Return the [X, Y] coordinate for the center point of the cell that contains the specified text.  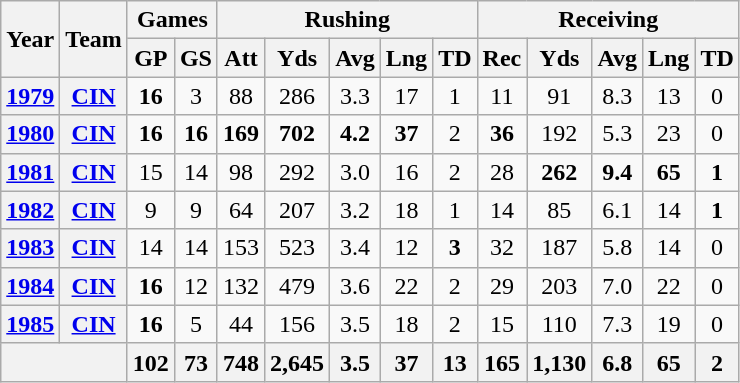
2,645 [298, 362]
262 [560, 172]
6.1 [618, 210]
1981 [30, 172]
28 [502, 172]
187 [560, 248]
1985 [30, 324]
88 [240, 96]
Att [240, 58]
5.8 [618, 248]
19 [668, 324]
11 [502, 96]
7.0 [618, 286]
3.6 [356, 286]
3.4 [356, 248]
1983 [30, 248]
36 [502, 134]
1982 [30, 210]
110 [560, 324]
17 [406, 96]
GS [196, 58]
64 [240, 210]
165 [502, 362]
29 [502, 286]
748 [240, 362]
GP [150, 58]
169 [240, 134]
3.3 [356, 96]
9.4 [618, 172]
153 [240, 248]
3.0 [356, 172]
73 [196, 362]
Team [94, 39]
44 [240, 324]
98 [240, 172]
4.2 [356, 134]
1,130 [560, 362]
1980 [30, 134]
292 [298, 172]
702 [298, 134]
8.3 [618, 96]
91 [560, 96]
203 [560, 286]
286 [298, 96]
7.3 [618, 324]
479 [298, 286]
3.2 [356, 210]
523 [298, 248]
102 [150, 362]
156 [298, 324]
1984 [30, 286]
1979 [30, 96]
Year [30, 39]
192 [560, 134]
Receiving [608, 20]
Rec [502, 58]
207 [298, 210]
132 [240, 286]
6.8 [618, 362]
23 [668, 134]
32 [502, 248]
5.3 [618, 134]
Rushing [347, 20]
Games [172, 20]
85 [560, 210]
5 [196, 324]
